Provide the (X, Y) coordinate of the cell's center where the given text is located.  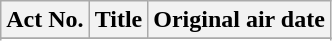
Title (118, 20)
Act No. (45, 20)
Original air date (240, 20)
